Find where the given text appears and provide that cell's center as [x, y] coordinate. 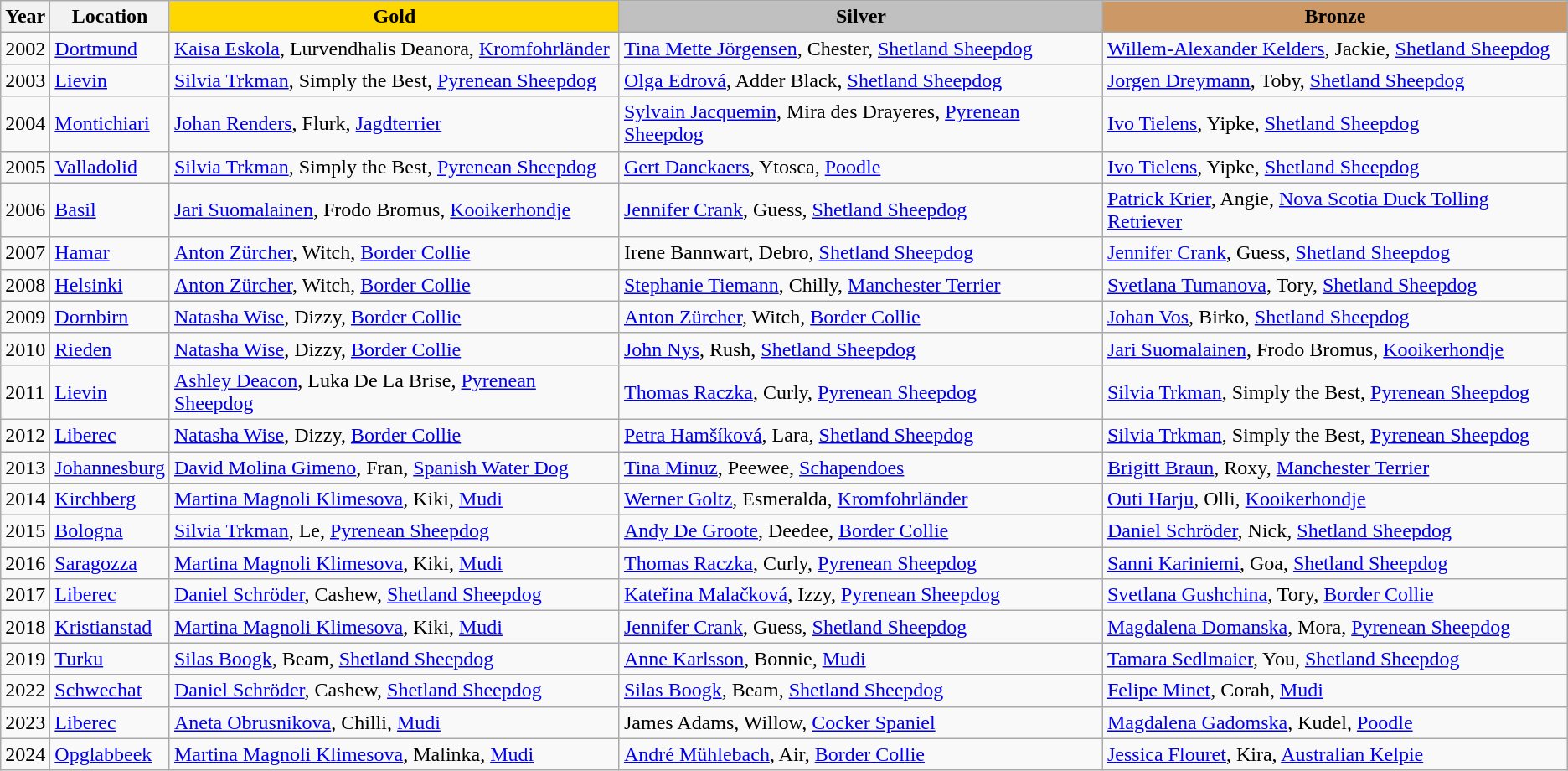
David Molina Gimeno, Fran, Spanish Water Dog [394, 467]
Location [111, 17]
2024 [25, 754]
2007 [25, 253]
2016 [25, 563]
Outi Harju, Olli, Kooikerhondje [1335, 499]
Gert Danckaers, Ytosca, Poodle [861, 167]
Magdalena Domanska, Mora, Pyrenean Sheepdog [1335, 627]
Schwechat [111, 691]
Turku [111, 659]
Jessica Flouret, Kira, Australian Kelpie [1335, 754]
2014 [25, 499]
2005 [25, 167]
2023 [25, 722]
Felipe Minet, Corah, Mudi [1335, 691]
2002 [25, 49]
Irene Bannwart, Debro, Shetland Sheepdog [861, 253]
Gold [394, 17]
Tina Minuz, Peewee, Schapendoes [861, 467]
Dornbirn [111, 317]
2013 [25, 467]
Bronze [1335, 17]
Valladolid [111, 167]
Johan Vos, Birko, Shetland Sheepdog [1335, 317]
Andy De Groote, Deedee, Border Collie [861, 531]
Olga Edrová, Adder Black, Shetland Sheepdog [861, 80]
2015 [25, 531]
Svetlana Gushchina, Tory, Border Collie [1335, 595]
Kateřina Malačková, Izzy, Pyrenean Sheepdog [861, 595]
Aneta Obrusnikova, Chilli, Mudi [394, 722]
André Mühlebach, Air, Border Collie [861, 754]
Saragozza [111, 563]
Sanni Kariniemi, Goa, Shetland Sheepdog [1335, 563]
Sylvain Jacquemin, Mira des Drayeres, Pyrenean Sheepdog [861, 124]
Willem-Alexander Kelders, Jackie, Shetland Sheepdog [1335, 49]
Silvia Trkman, Le, Pyrenean Sheepdog [394, 531]
Dortmund [111, 49]
Johan Renders, Flurk, Jagdterrier [394, 124]
Tina Mette Jörgensen, Chester, Shetland Sheepdog [861, 49]
Kirchberg [111, 499]
2010 [25, 349]
Daniel Schröder, Nick, Shetland Sheepdog [1335, 531]
2009 [25, 317]
2004 [25, 124]
2012 [25, 435]
Werner Goltz, Esmeralda, Kromfohrländer [861, 499]
2018 [25, 627]
Basil [111, 210]
Bologna [111, 531]
Opglabbeek [111, 754]
Petra Hamšíková, Lara, Shetland Sheepdog [861, 435]
2011 [25, 392]
John Nys, Rush, Shetland Sheepdog [861, 349]
2017 [25, 595]
Magdalena Gadomska, Kudel, Poodle [1335, 722]
Year [25, 17]
Anne Karlsson, Bonnie, Mudi [861, 659]
Martina Magnoli Klimesova, Malinka, Mudi [394, 754]
James Adams, Willow, Cocker Spaniel [861, 722]
Tamara Sedlmaier, You, Shetland Sheepdog [1335, 659]
Hamar [111, 253]
Jorgen Dreymann, Toby, Shetland Sheepdog [1335, 80]
Rieden [111, 349]
Montichiari [111, 124]
Silver [861, 17]
Johannesburg [111, 467]
2022 [25, 691]
Brigitt Braun, Roxy, Manchester Terrier [1335, 467]
Patrick Krier, Angie, Nova Scotia Duck Tolling Retriever [1335, 210]
2008 [25, 285]
Kristianstad [111, 627]
2019 [25, 659]
2003 [25, 80]
Helsinki [111, 285]
Kaisa Eskola, Lurvendhalis Deanora, Kromfohrländer [394, 49]
Stephanie Tiemann, Chilly, Manchester Terrier [861, 285]
Svetlana Tumanova, Tory, Shetland Sheepdog [1335, 285]
2006 [25, 210]
Ashley Deacon, Luka De La Brise, Pyrenean Sheepdog [394, 392]
